Pinpoint the cell where the given text exists, returning its [x, y] midpoint coordinate. 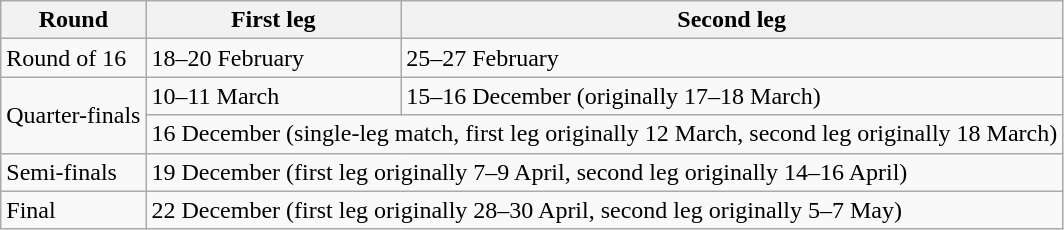
22 December (first leg originally 28–30 April, second leg originally 5–7 May) [604, 210]
Round [74, 20]
15–16 December (originally 17–18 March) [732, 96]
Final [74, 210]
25–27 February [732, 58]
Quarter-finals [74, 115]
Second leg [732, 20]
16 December (single-leg match, first leg originally 12 March, second leg originally 18 March) [604, 134]
19 December (first leg originally 7–9 April, second leg originally 14–16 April) [604, 172]
18–20 February [274, 58]
10–11 March [274, 96]
Round of 16 [74, 58]
Semi-finals [74, 172]
First leg [274, 20]
